Identify which cell holds the provided text, then report its [x, y] central coordinate. 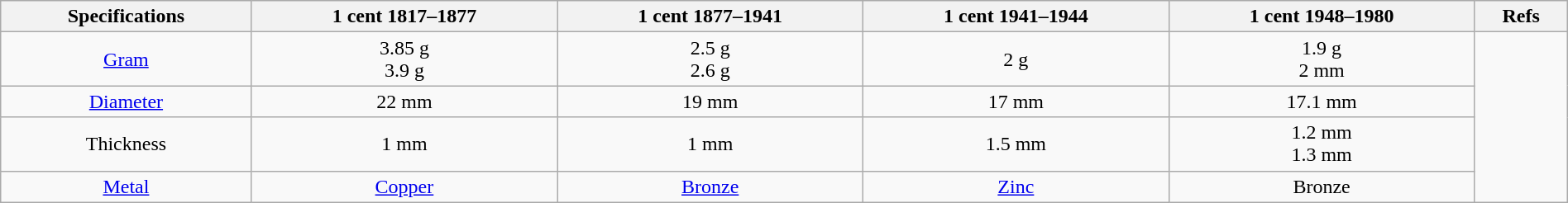
Specifications [126, 17]
1 cent 1941–1944 [1016, 17]
Copper [404, 186]
Gram [126, 59]
17 mm [1016, 101]
1.2 mm 1.3 mm [1322, 144]
19 mm [710, 101]
Diameter [126, 101]
Metal [126, 186]
2 g [1016, 59]
1.9 g 2 mm [1322, 59]
2.5 g 2.6 g [710, 59]
Refs [1521, 17]
Thickness [126, 144]
1 cent 1877–1941 [710, 17]
1 cent 1948–1980 [1322, 17]
3.85 g 3.9 g [404, 59]
17.1 mm [1322, 101]
22 mm [404, 101]
1.5 mm [1016, 144]
1 cent 1817–1877 [404, 17]
Zinc [1016, 186]
